Scan for the cell matching the given text and deliver its (X, Y) coordinate at center. 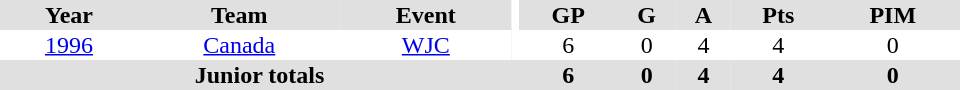
Pts (778, 15)
A (704, 15)
PIM (893, 15)
Junior totals (260, 75)
Year (69, 15)
WJC (426, 45)
Team (240, 15)
GP (568, 15)
Event (426, 15)
1996 (69, 45)
Canada (240, 45)
G (646, 15)
